For the text-containing cell, return its midpoint in [X, Y] coordinate format. 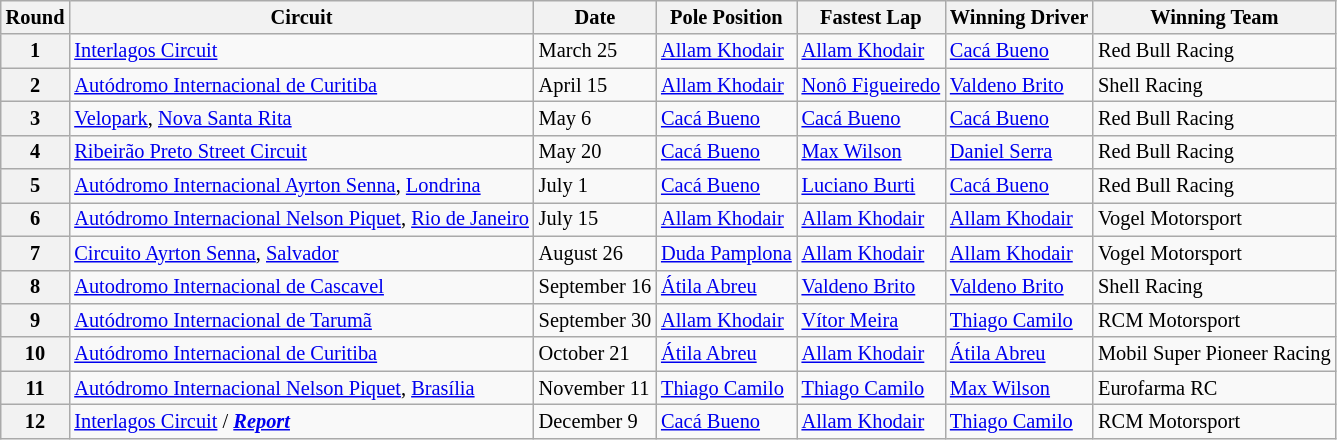
Vítor Meira [871, 320]
May 20 [595, 152]
4 [36, 152]
August 26 [595, 253]
7 [36, 253]
9 [36, 320]
Autódromo Internacional Nelson Piquet, Rio de Janeiro [301, 219]
12 [36, 421]
Winning Team [1214, 17]
Pole Position [726, 17]
5 [36, 186]
Winning Driver [1019, 17]
Nonô Figueiredo [871, 85]
11 [36, 388]
April 15 [595, 85]
Daniel Serra [1019, 152]
July 15 [595, 219]
Round [36, 17]
Interlagos Circuit [301, 51]
1 [36, 51]
3 [36, 118]
10 [36, 354]
Mobil Super Pioneer Racing [1214, 354]
Date [595, 17]
Autodromo Internacional de Cascavel [301, 287]
May 6 [595, 118]
Ribeirão Preto Street Circuit [301, 152]
Autódromo Internacional Nelson Piquet, Brasília [301, 388]
6 [36, 219]
March 25 [595, 51]
Circuito Ayrton Senna, Salvador [301, 253]
Autódromo Internacional de Tarumã [301, 320]
July 1 [595, 186]
Fastest Lap [871, 17]
Circuit [301, 17]
2 [36, 85]
October 21 [595, 354]
September 30 [595, 320]
Eurofarma RC [1214, 388]
November 11 [595, 388]
Luciano Burti [871, 186]
September 16 [595, 287]
Velopark, Nova Santa Rita [301, 118]
8 [36, 287]
December 9 [595, 421]
Duda Pamplona [726, 253]
Autódromo Internacional Ayrton Senna, Londrina [301, 186]
Interlagos Circuit / Report [301, 421]
